Output the [X, Y] coordinate of the center of the cell containing the given text.  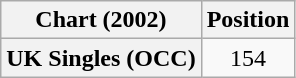
154 [248, 58]
UK Singles (OCC) [101, 58]
Chart (2002) [101, 20]
Position [248, 20]
